Pinpoint the cell where the given text exists, returning its [x, y] midpoint coordinate. 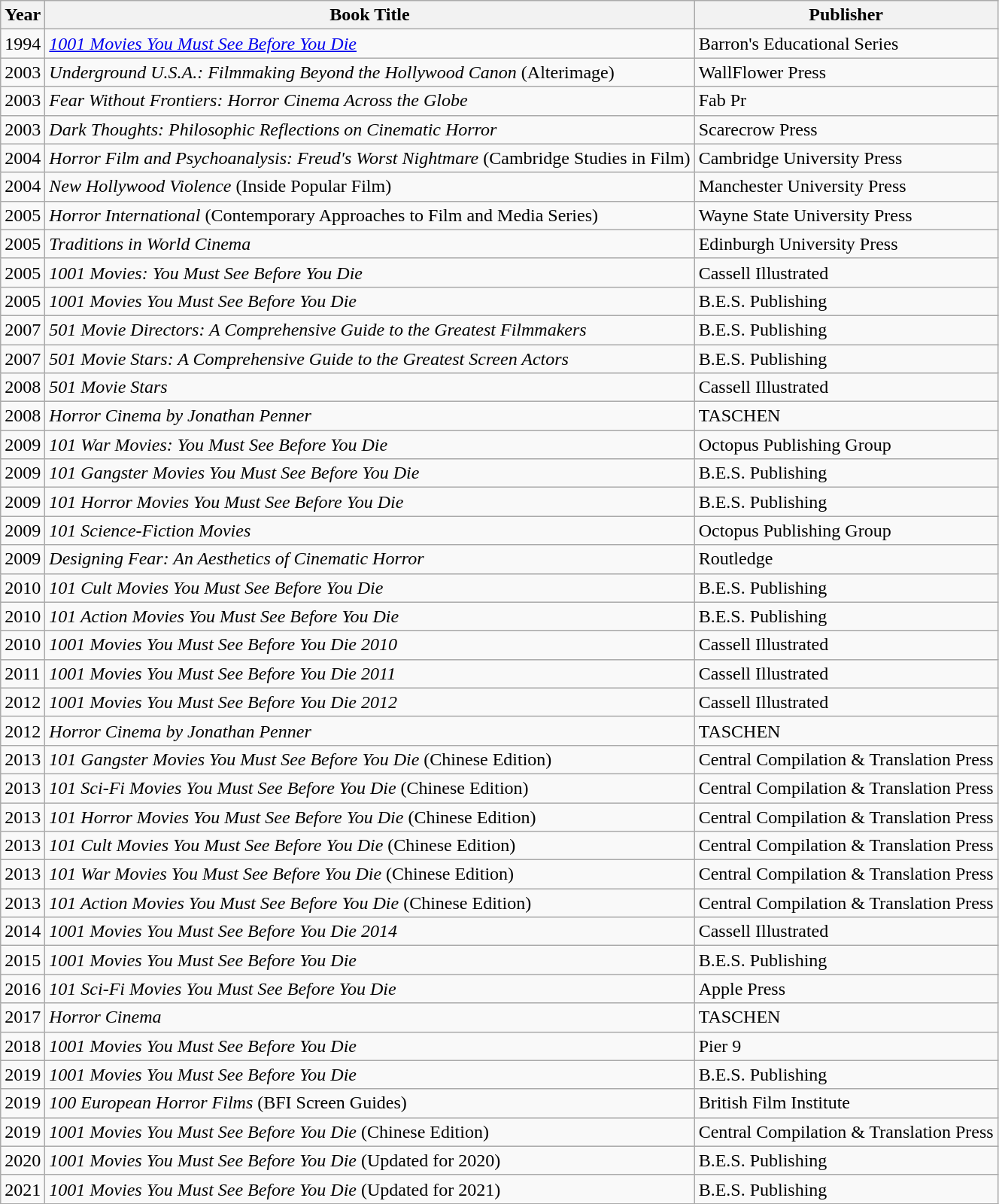
101 Science-Fiction Movies [370, 531]
101 War Movies: You Must See Before You Die [370, 445]
501 Movie Stars [370, 388]
Cambridge University Press [846, 158]
2015 [23, 960]
Fab Pr [846, 101]
1001 Movies You Must See Before You Die (Updated for 2020) [370, 1160]
Year [23, 15]
1001 Movies You Must See Before You Die 2014 [370, 932]
100 European Horror Films (BFI Screen Guides) [370, 1103]
101 Cult Movies You Must See Before You Die [370, 588]
New Hollywood Violence (Inside Popular Film) [370, 187]
Dark Thoughts: Philosophic Reflections on Cinematic Horror [370, 129]
Apple Press [846, 989]
Publisher [846, 15]
1001 Movies: You Must See Before You Die [370, 272]
501 Movie Directors: A Comprehensive Guide to the Greatest Filmmakers [370, 330]
501 Movie Stars: A Comprehensive Guide to the Greatest Screen Actors [370, 359]
101 Gangster Movies You Must See Before You Die (Chinese Edition) [370, 759]
1001 Movies You Must See Before You Die (Chinese Edition) [370, 1132]
1001 Movies You Must See Before You Die 2012 [370, 702]
2021 [23, 1189]
WallFlower Press [846, 72]
1994 [23, 44]
Horror Cinema [370, 1017]
Routledge [846, 559]
101 Sci-Fi Movies You Must See Before You Die [370, 989]
Underground U.S.A.: Filmmaking Beyond the Hollywood Canon (Alterimage) [370, 72]
Edinburgh University Press [846, 244]
Book Title [370, 15]
2017 [23, 1017]
2016 [23, 989]
2020 [23, 1160]
101 Sci-Fi Movies You Must See Before You Die (Chinese Edition) [370, 788]
Fear Without Frontiers: Horror Cinema Across the Globe [370, 101]
101 War Movies You Must See Before You Die (Chinese Edition) [370, 874]
Barron's Educational Series [846, 44]
Pier 9 [846, 1046]
101 Horror Movies You Must See Before You Die (Chinese Edition) [370, 816]
Manchester University Press [846, 187]
Scarecrow Press [846, 129]
Wayne State University Press [846, 215]
101 Horror Movies You Must See Before You Die [370, 502]
101 Cult Movies You Must See Before You Die (Chinese Edition) [370, 846]
101 Action Movies You Must See Before You Die [370, 616]
British Film Institute [846, 1103]
1001 Movies You Must See Before You Die 2010 [370, 645]
Designing Fear: An Aesthetics of Cinematic Horror [370, 559]
101 Gangster Movies You Must See Before You Die [370, 473]
1001 Movies You Must See Before You Die 2011 [370, 673]
Traditions in World Cinema [370, 244]
2018 [23, 1046]
2011 [23, 673]
Horror International (Contemporary Approaches to Film and Media Series) [370, 215]
1001 Movies You Must See Before You Die (Updated for 2021) [370, 1189]
101 Action Movies You Must See Before You Die (Chinese Edition) [370, 903]
2014 [23, 932]
Horror Film and Psychoanalysis: Freud's Worst Nightmare (Cambridge Studies in Film) [370, 158]
